Find where the given text appears and provide that cell's center as (X, Y) coordinate. 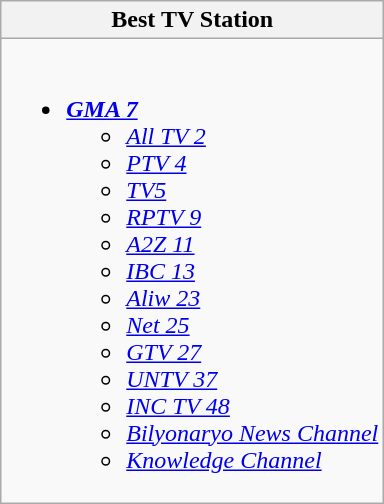
Best TV Station (192, 20)
GMA 7All TV 2PTV 4TV5RPTV 9A2Z 11IBC 13Aliw 23Net 25GTV 27UNTV 37INC TV 48Bilyonaryo News ChannelKnowledge Channel (192, 271)
